Detect which cell encompasses the target text, then output its (x, y) center coordinate. 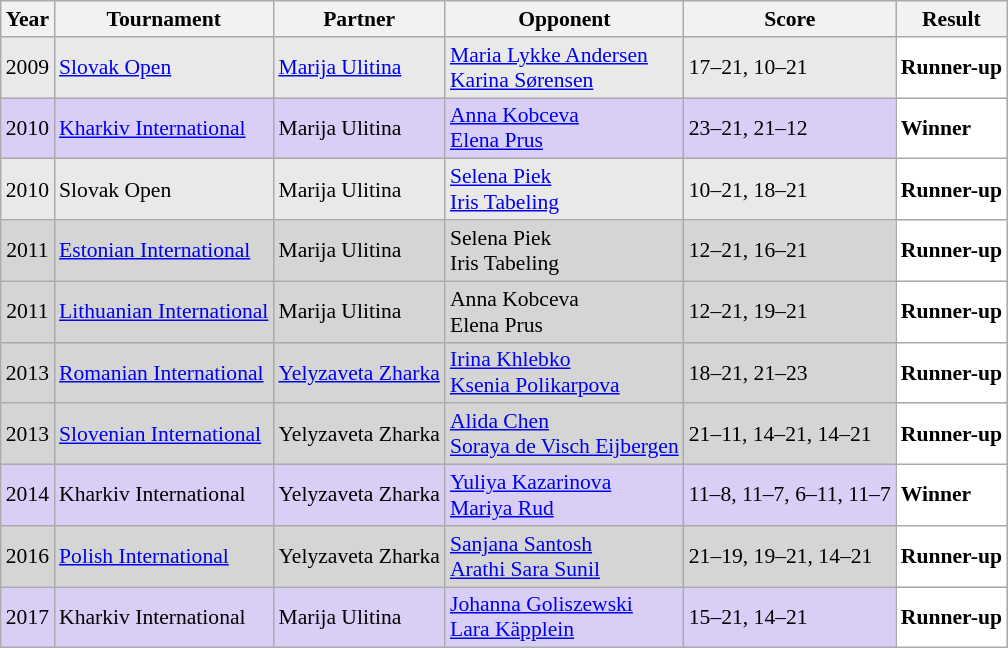
12–21, 19–21 (790, 312)
2014 (28, 496)
2016 (28, 556)
Yuliya Kazarinova Mariya Rud (564, 496)
Johanna Goliszewski Lara Käpplein (564, 618)
Score (790, 19)
17–21, 10–21 (790, 68)
Year (28, 19)
2017 (28, 618)
Slovenian International (164, 434)
Irina Khlebko Ksenia Polikarpova (564, 372)
23–21, 21–12 (790, 128)
Partner (359, 19)
Lithuanian International (164, 312)
Tournament (164, 19)
18–21, 21–23 (790, 372)
11–8, 11–7, 6–11, 11–7 (790, 496)
10–21, 18–21 (790, 190)
21–19, 19–21, 14–21 (790, 556)
Estonian International (164, 250)
Maria Lykke Andersen Karina Sørensen (564, 68)
15–21, 14–21 (790, 618)
Opponent (564, 19)
12–21, 16–21 (790, 250)
Polish International (164, 556)
2009 (28, 68)
Sanjana Santosh Arathi Sara Sunil (564, 556)
Romanian International (164, 372)
Result (952, 19)
21–11, 14–21, 14–21 (790, 434)
Alida Chen Soraya de Visch Eijbergen (564, 434)
